Provide the (X, Y) coordinate of the cell's center where the given text is located.  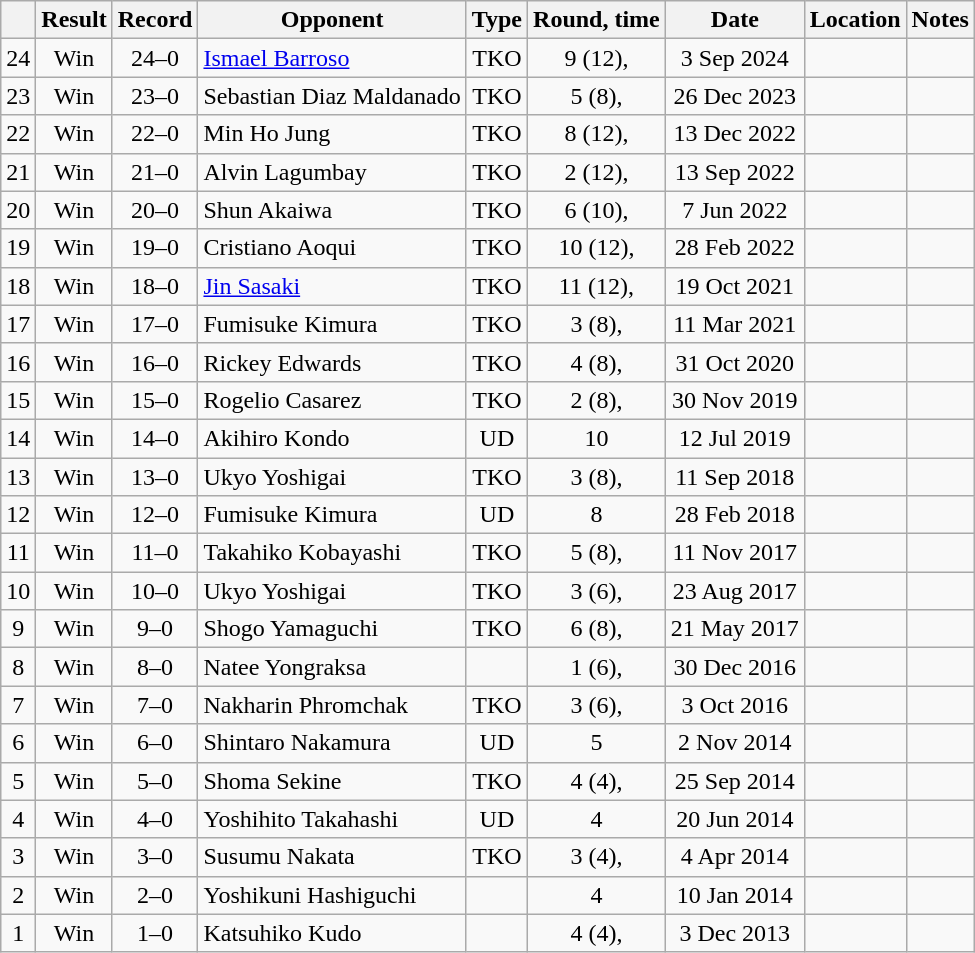
1–0 (155, 933)
Type (496, 20)
7–0 (155, 705)
Nakharin Phromchak (332, 705)
11 Sep 2018 (734, 477)
23 (18, 96)
17 (18, 324)
Sebastian Diaz Maldanado (332, 96)
15 (18, 400)
22 (18, 134)
23 Aug 2017 (734, 591)
15–0 (155, 400)
Jin Sasaki (332, 286)
24 (18, 58)
5–0 (155, 781)
8–0 (155, 667)
10 Jan 2014 (734, 895)
Takahiko Kobayashi (332, 553)
16–0 (155, 362)
13–0 (155, 477)
3 (4), (597, 857)
18 (18, 286)
12 Jul 2019 (734, 438)
14–0 (155, 438)
Shoma Sekine (332, 781)
6 (10), (597, 210)
11 Mar 2021 (734, 324)
7 (18, 705)
4–0 (155, 819)
25 Sep 2014 (734, 781)
14 (18, 438)
21 May 2017 (734, 629)
30 Dec 2016 (734, 667)
9 (12), (597, 58)
Rogelio Casarez (332, 400)
11–0 (155, 553)
Shogo Yamaguchi (332, 629)
Shun Akaiwa (332, 210)
3–0 (155, 857)
Rickey Edwards (332, 362)
Location (855, 20)
2 (8), (597, 400)
Min Ho Jung (332, 134)
2–0 (155, 895)
Katsuhiko Kudo (332, 933)
13 Dec 2022 (734, 134)
Natee Yongraksa (332, 667)
1 (6), (597, 667)
Record (155, 20)
6–0 (155, 743)
2 (18, 895)
9–0 (155, 629)
Opponent (332, 20)
12–0 (155, 515)
28 Feb 2022 (734, 248)
Akihiro Kondo (332, 438)
2 Nov 2014 (734, 743)
26 Dec 2023 (734, 96)
10–0 (155, 591)
31 Oct 2020 (734, 362)
4 Apr 2014 (734, 857)
19–0 (155, 248)
28 Feb 2018 (734, 515)
19 Oct 2021 (734, 286)
10 (12), (597, 248)
3 Oct 2016 (734, 705)
24–0 (155, 58)
1 (18, 933)
6 (8), (597, 629)
21 (18, 172)
7 Jun 2022 (734, 210)
17–0 (155, 324)
22–0 (155, 134)
30 Nov 2019 (734, 400)
3 Dec 2013 (734, 933)
9 (18, 629)
Yoshikuni Hashiguchi (332, 895)
6 (18, 743)
11 (12), (597, 286)
20–0 (155, 210)
2 (12), (597, 172)
18–0 (155, 286)
8 (12), (597, 134)
13 (18, 477)
Shintaro Nakamura (332, 743)
Ismael Barroso (332, 58)
12 (18, 515)
21–0 (155, 172)
11 Nov 2017 (734, 553)
16 (18, 362)
20 Jun 2014 (734, 819)
Yoshihito Takahashi (332, 819)
Cristiano Aoqui (332, 248)
Result (74, 20)
3 (18, 857)
4 (8), (597, 362)
Alvin Lagumbay (332, 172)
23–0 (155, 96)
Date (734, 20)
13 Sep 2022 (734, 172)
Susumu Nakata (332, 857)
Round, time (597, 20)
20 (18, 210)
Notes (940, 20)
19 (18, 248)
3 Sep 2024 (734, 58)
11 (18, 553)
